Locate the cell with the specified text and output its [x, y] center coordinate. 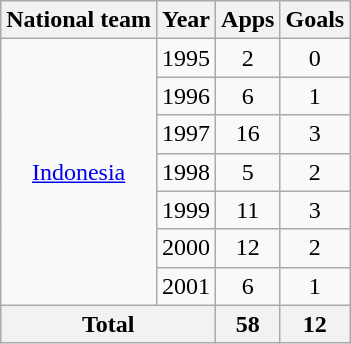
5 [248, 172]
1996 [186, 96]
0 [315, 58]
1998 [186, 172]
Apps [248, 20]
Goals [315, 20]
2000 [186, 248]
16 [248, 134]
1997 [186, 134]
National team [79, 20]
Indonesia [79, 172]
58 [248, 324]
Year [186, 20]
1999 [186, 210]
11 [248, 210]
1995 [186, 58]
Total [108, 324]
2001 [186, 286]
